Return (X, Y) of the center of cell containing provided text 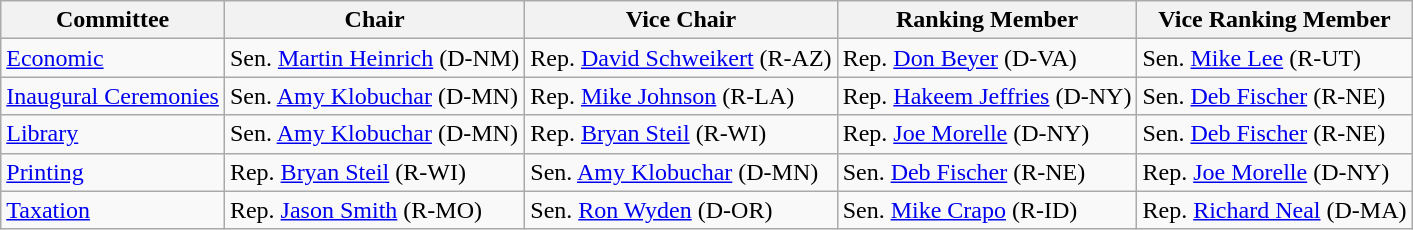
Vice Chair (681, 20)
Ranking Member (987, 20)
Rep. Jason Smith (R-MO) (374, 210)
Sen. Ron Wyden (D-OR) (681, 210)
Vice Ranking Member (1274, 20)
Printing (113, 172)
Economic (113, 58)
Inaugural Ceremonies (113, 96)
Taxation (113, 210)
Library (113, 134)
Sen. Mike Crapo (R-ID) (987, 210)
Rep. Richard Neal (D-MA) (1274, 210)
Chair (374, 20)
Rep. Hakeem Jeffries (D-NY) (987, 96)
Rep. David Schweikert (R-AZ) (681, 58)
Sen. Martin Heinrich (D-NM) (374, 58)
Committee (113, 20)
Rep. Mike Johnson (R-LA) (681, 96)
Sen. Mike Lee (R-UT) (1274, 58)
Rep. Don Beyer (D-VA) (987, 58)
